Detect which cell encompasses the target text, then output its (X, Y) center coordinate. 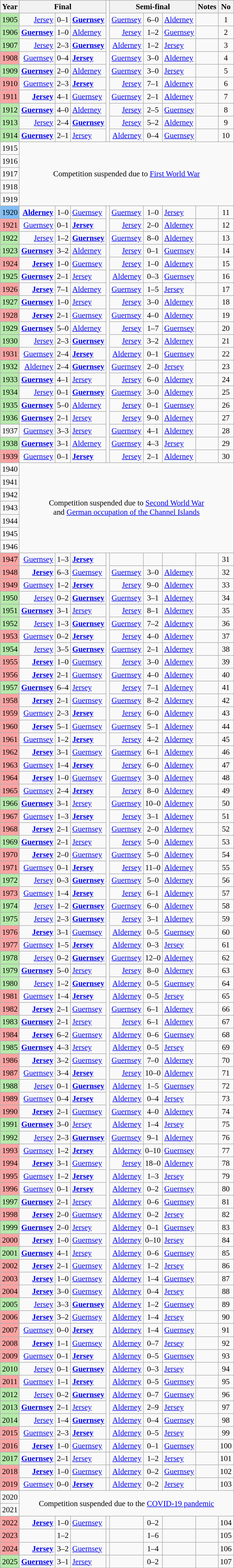
1916 (10, 161)
59 (226, 919)
13 (226, 238)
22 (226, 354)
1960 (10, 726)
77 (226, 1150)
50 (226, 803)
6–4 (63, 688)
1 (226, 20)
57 (226, 893)
1930 (10, 341)
35 (226, 611)
49 (226, 790)
1907 (10, 45)
81 (226, 1202)
58 (226, 906)
106 (226, 1549)
1945 (10, 533)
78 (226, 1163)
2004 (10, 1292)
18 (226, 302)
1958 (10, 701)
27 (226, 418)
89 (226, 1305)
2017 (10, 1459)
65 (226, 996)
19 (226, 315)
2021 (10, 1510)
47 (226, 765)
1948 (10, 572)
107 (226, 1562)
104 (226, 1523)
1946 (10, 546)
40 (226, 675)
32 (226, 572)
1979 (10, 970)
1972 (10, 880)
2000 (10, 1240)
2016 (10, 1446)
1994 (10, 1163)
44 (226, 726)
68 (226, 1035)
9–1 (153, 1137)
1926 (10, 289)
24 (226, 379)
1934 (10, 392)
1928 (10, 315)
2023 (10, 1536)
1905 (10, 20)
1929 (10, 328)
61 (226, 945)
18–0 (153, 1163)
1–6 (153, 1536)
83 (226, 1227)
12 (226, 225)
96 (226, 1394)
Final (63, 7)
1–7 (153, 328)
62 (226, 958)
8–1 (153, 611)
1950 (10, 598)
11 (226, 212)
1935 (10, 405)
1982 (10, 1009)
1940 (10, 469)
1969 (10, 842)
74 (226, 1112)
1927 (10, 302)
37 (226, 636)
31 (226, 559)
101 (226, 1459)
97 (226, 1407)
14 (226, 251)
8 (226, 110)
102 (226, 1472)
1992 (10, 1137)
1906 (10, 32)
1914 (10, 135)
2024 (10, 1549)
2010 (10, 1369)
2–9 (153, 1407)
1947 (10, 559)
1975 (10, 919)
28 (226, 431)
1978 (10, 958)
53 (226, 842)
1956 (10, 675)
93 (226, 1356)
1985 (10, 1047)
45 (226, 739)
15 (226, 264)
1954 (10, 649)
2008 (10, 1343)
2007 (10, 1330)
98 (226, 1420)
5–2 (153, 122)
1921 (10, 225)
1974 (10, 906)
1984 (10, 1035)
1941 (10, 482)
2022 (10, 1523)
1957 (10, 688)
20 (226, 328)
Competition suspended due to First World War (127, 174)
90 (226, 1317)
8–2 (153, 701)
Competition suspended due to the COVID-19 pandemic (127, 1504)
80 (226, 1189)
26 (226, 405)
1977 (10, 945)
1925 (10, 276)
60 (226, 932)
1964 (10, 778)
1912 (10, 110)
85 (226, 1253)
95 (226, 1381)
100 (226, 1446)
2013 (10, 1407)
2025 (10, 1562)
1944 (10, 521)
1917 (10, 174)
75 (226, 1125)
1968 (10, 829)
1909 (10, 71)
1938 (10, 444)
1973 (10, 893)
2 (226, 32)
2002 (10, 1266)
1959 (10, 714)
64 (226, 983)
2014 (10, 1420)
Semi-final (153, 7)
2005 (10, 1305)
52 (226, 829)
2019 (10, 1484)
99 (226, 1433)
48 (226, 778)
66 (226, 1009)
7–2 (153, 623)
5 (226, 71)
92 (226, 1343)
2006 (10, 1317)
63 (226, 970)
105 (226, 1536)
41 (226, 688)
1965 (10, 790)
1967 (10, 816)
1931 (10, 354)
46 (226, 752)
1999 (10, 1227)
3–5 (63, 649)
11–0 (153, 868)
1987 (10, 1073)
56 (226, 880)
1963 (10, 765)
1986 (10, 1060)
36 (226, 623)
2012 (10, 1394)
1980 (10, 983)
2015 (10, 1433)
1924 (10, 264)
34 (226, 598)
103 (226, 1484)
6–2 (63, 1035)
1996 (10, 1189)
1915 (10, 148)
3–4 (63, 1073)
6–3 (63, 572)
1949 (10, 585)
82 (226, 1215)
1951 (10, 611)
51 (226, 816)
72 (226, 1086)
1910 (10, 84)
1953 (10, 636)
2003 (10, 1279)
6 (226, 84)
1976 (10, 932)
1955 (10, 662)
12–0 (153, 958)
42 (226, 701)
1952 (10, 623)
4 (226, 58)
1911 (10, 97)
1913 (10, 122)
10 (226, 135)
9 (226, 122)
1939 (10, 457)
70 (226, 1060)
1993 (10, 1150)
1942 (10, 495)
84 (226, 1240)
No (226, 7)
16 (226, 276)
91 (226, 1330)
7 (226, 97)
87 (226, 1279)
30 (226, 457)
1932 (10, 367)
2020 (10, 1497)
1943 (10, 508)
Notes (207, 7)
76 (226, 1137)
4–2 (153, 739)
25 (226, 392)
1919 (10, 200)
1990 (10, 1112)
86 (226, 1266)
71 (226, 1073)
1983 (10, 1022)
29 (226, 444)
88 (226, 1292)
1995 (10, 1176)
1920 (10, 212)
67 (226, 1022)
1991 (10, 1125)
39 (226, 662)
1971 (10, 868)
1966 (10, 803)
1961 (10, 739)
2009 (10, 1356)
69 (226, 1047)
3 (226, 45)
79 (226, 1176)
2001 (10, 1253)
55 (226, 868)
1937 (10, 431)
1998 (10, 1215)
1962 (10, 752)
1988 (10, 1086)
38 (226, 649)
Year (10, 7)
1933 (10, 379)
33 (226, 585)
Competition suspended due to Second World Warand German occupation of the Channel Islands (127, 508)
1989 (10, 1099)
17 (226, 289)
23 (226, 367)
1922 (10, 238)
94 (226, 1369)
1970 (10, 855)
54 (226, 855)
2011 (10, 1381)
43 (226, 714)
73 (226, 1099)
2018 (10, 1472)
21 (226, 341)
1908 (10, 58)
1981 (10, 996)
1918 (10, 187)
2–5 (153, 110)
1997 (10, 1202)
1936 (10, 418)
7–0 (153, 1060)
1923 (10, 251)
